Scan for the cell matching the given text and deliver its (X, Y) coordinate at center. 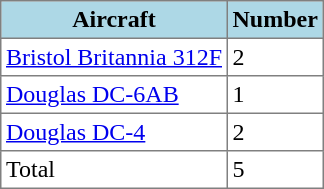
Total (114, 170)
Douglas DC-4 (114, 132)
Number (275, 20)
5 (275, 170)
Douglas DC-6AB (114, 95)
Bristol Britannia 312F (114, 57)
1 (275, 95)
Aircraft (114, 20)
